Output the [X, Y] coordinate of the center of the cell containing the given text.  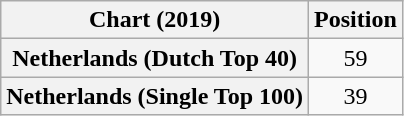
Position [356, 20]
59 [356, 58]
Netherlands (Dutch Top 40) [155, 58]
39 [356, 96]
Netherlands (Single Top 100) [155, 96]
Chart (2019) [155, 20]
